Determine the [X, Y] coordinate at the center of the cell enclosing the given text.  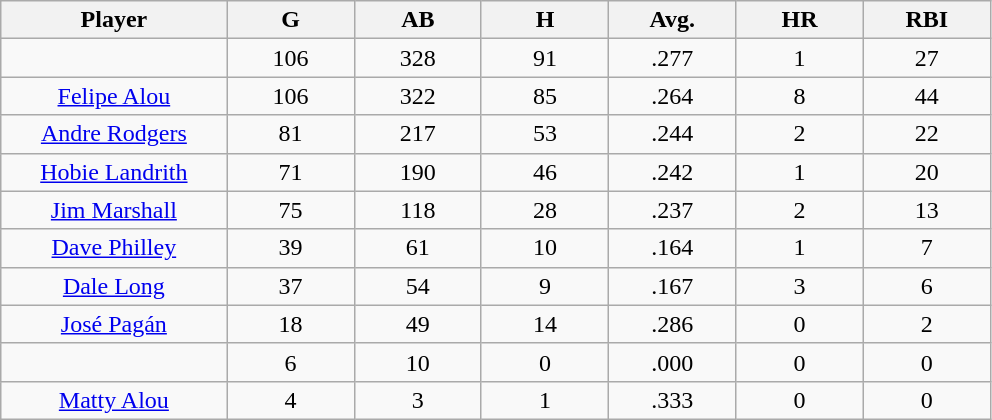
.244 [672, 134]
.000 [672, 362]
.237 [672, 210]
G [290, 20]
.164 [672, 248]
14 [544, 324]
44 [926, 96]
53 [544, 134]
.277 [672, 58]
46 [544, 172]
RBI [926, 20]
Dale Long [114, 286]
71 [290, 172]
Player [114, 20]
61 [418, 248]
H [544, 20]
13 [926, 210]
190 [418, 172]
27 [926, 58]
José Pagán [114, 324]
322 [418, 96]
8 [800, 96]
37 [290, 286]
91 [544, 58]
118 [418, 210]
9 [544, 286]
49 [418, 324]
.286 [672, 324]
Dave Philley [114, 248]
75 [290, 210]
217 [418, 134]
HR [800, 20]
.167 [672, 286]
85 [544, 96]
Felipe Alou [114, 96]
7 [926, 248]
Andre Rodgers [114, 134]
.333 [672, 400]
.242 [672, 172]
328 [418, 58]
Jim Marshall [114, 210]
4 [290, 400]
Hobie Landrith [114, 172]
Matty Alou [114, 400]
22 [926, 134]
Avg. [672, 20]
20 [926, 172]
.264 [672, 96]
18 [290, 324]
AB [418, 20]
28 [544, 210]
54 [418, 286]
81 [290, 134]
39 [290, 248]
